Find where the given text appears and provide that cell's center as (X, Y) coordinate. 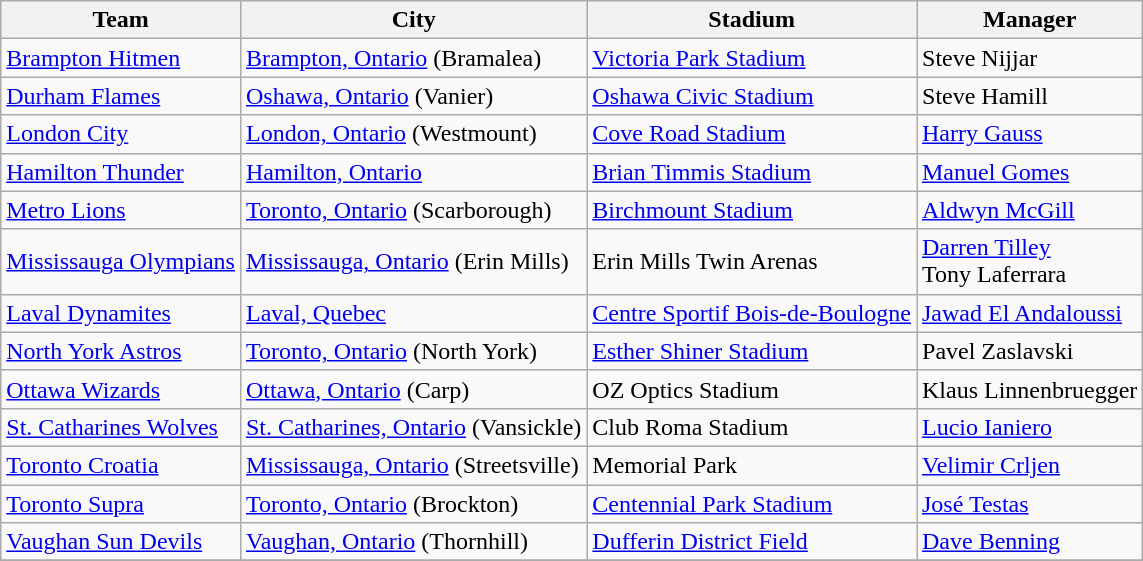
Esther Shiner Stadium (752, 351)
Harry Gauss (1029, 134)
Jawad El Andaloussi (1029, 313)
Lucio Ianiero (1029, 427)
Dufferin District Field (752, 542)
Hamilton Thunder (121, 172)
Durham Flames (121, 96)
Mississauga, Ontario (Erin Mills) (413, 262)
José Testas (1029, 503)
OZ Optics Stadium (752, 389)
Victoria Park Stadium (752, 58)
Toronto, Ontario (Brockton) (413, 503)
London City (121, 134)
North York Astros (121, 351)
Manuel Gomes (1029, 172)
Centre Sportif Bois-de-Boulogne (752, 313)
Stadium (752, 20)
Darren Tilley Tony Laferrara (1029, 262)
Aldwyn McGill (1029, 210)
Oshawa, Ontario (Vanier) (413, 96)
Manager (1029, 20)
Steve Hamill (1029, 96)
Steve Nijjar (1029, 58)
Klaus Linnenbruegger (1029, 389)
Toronto, Ontario (North York) (413, 351)
Mississauga, Ontario (Streetsville) (413, 465)
Vaughan Sun Devils (121, 542)
Cove Road Stadium (752, 134)
Centennial Park Stadium (752, 503)
Toronto, Ontario (Scarborough) (413, 210)
London, Ontario (Westmount) (413, 134)
Pavel Zaslavski (1029, 351)
Laval Dynamites (121, 313)
Toronto Supra (121, 503)
Hamilton, Ontario (413, 172)
Team (121, 20)
Metro Lions (121, 210)
Toronto Croatia (121, 465)
Laval, Quebec (413, 313)
Birchmount Stadium (752, 210)
Oshawa Civic Stadium (752, 96)
Brampton Hitmen (121, 58)
City (413, 20)
Ottawa Wizards (121, 389)
Brian Timmis Stadium (752, 172)
Mississauga Olympians (121, 262)
Velimir Crljen (1029, 465)
Brampton, Ontario (Bramalea) (413, 58)
Memorial Park (752, 465)
Erin Mills Twin Arenas (752, 262)
St. Catharines Wolves (121, 427)
Dave Benning (1029, 542)
Vaughan, Ontario (Thornhill) (413, 542)
St. Catharines, Ontario (Vansickle) (413, 427)
Ottawa, Ontario (Carp) (413, 389)
Club Roma Stadium (752, 427)
